Provide the [x, y] coordinate of the cell's center where the given text is located.  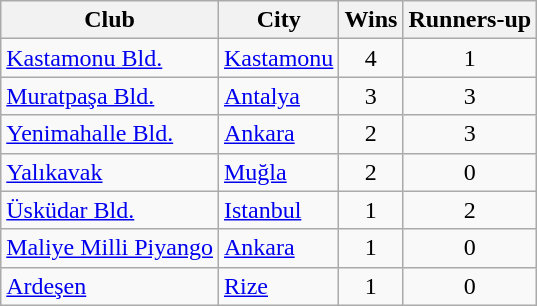
Maliye Milli Piyango [110, 248]
Club [110, 20]
Runners-up [470, 20]
Ardeşen [110, 286]
Kastamonu Bld. [110, 58]
Yalıkavak [110, 172]
Muğla [278, 172]
Muratpaşa Bld. [110, 96]
4 [371, 58]
Üsküdar Bld. [110, 210]
Wins [371, 20]
Kastamonu [278, 58]
City [278, 20]
Rize [278, 286]
Yenimahalle Bld. [110, 134]
Istanbul [278, 210]
Antalya [278, 96]
